Detect which cell encompasses the target text, then output its [X, Y] center coordinate. 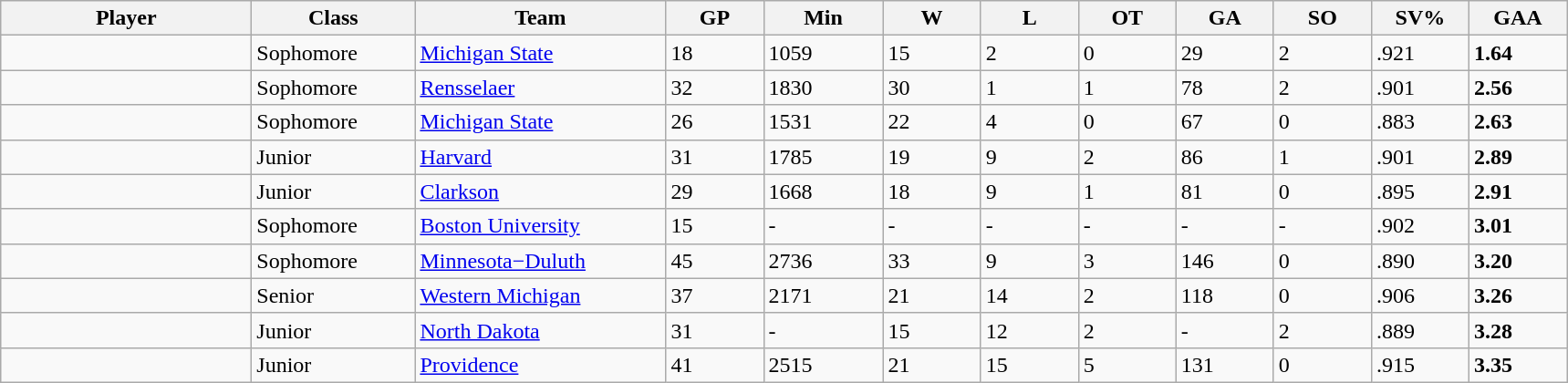
3 [1127, 261]
12 [1029, 330]
OT [1127, 18]
North Dakota [540, 330]
1059 [823, 53]
37 [715, 295]
45 [715, 261]
Western Michigan [540, 295]
W [932, 18]
Senior [334, 295]
L [1029, 18]
1531 [823, 122]
SO [1323, 18]
146 [1224, 261]
Providence [540, 365]
2171 [823, 295]
2736 [823, 261]
32 [715, 88]
Min [823, 18]
118 [1224, 295]
3.26 [1518, 295]
3.20 [1518, 261]
78 [1224, 88]
33 [932, 261]
Class [334, 18]
2.56 [1518, 88]
86 [1224, 157]
.895 [1419, 191]
81 [1224, 191]
.915 [1419, 365]
67 [1224, 122]
14 [1029, 295]
Rensselaer [540, 88]
22 [932, 122]
.890 [1419, 261]
Boston University [540, 226]
2.91 [1518, 191]
1668 [823, 191]
3.35 [1518, 365]
1785 [823, 157]
5 [1127, 365]
30 [932, 88]
Minnesota−Duluth [540, 261]
41 [715, 365]
131 [1224, 365]
26 [715, 122]
SV% [1419, 18]
GA [1224, 18]
.902 [1419, 226]
1830 [823, 88]
2.89 [1518, 157]
2.63 [1518, 122]
19 [932, 157]
.921 [1419, 53]
GP [715, 18]
Clarkson [540, 191]
.889 [1419, 330]
1.64 [1518, 53]
GAA [1518, 18]
3.01 [1518, 226]
Harvard [540, 157]
.883 [1419, 122]
4 [1029, 122]
3.28 [1518, 330]
Team [540, 18]
2515 [823, 365]
Player [126, 18]
.906 [1419, 295]
